Locate the cell with the specified text and output its (X, Y) center coordinate. 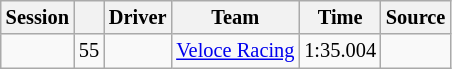
Team (235, 17)
1:35.004 (340, 51)
Source (416, 17)
55 (89, 51)
Driver (138, 17)
Time (340, 17)
Veloce Racing (235, 51)
Session (38, 17)
